Identify which cell holds the provided text, then report its (X, Y) central coordinate. 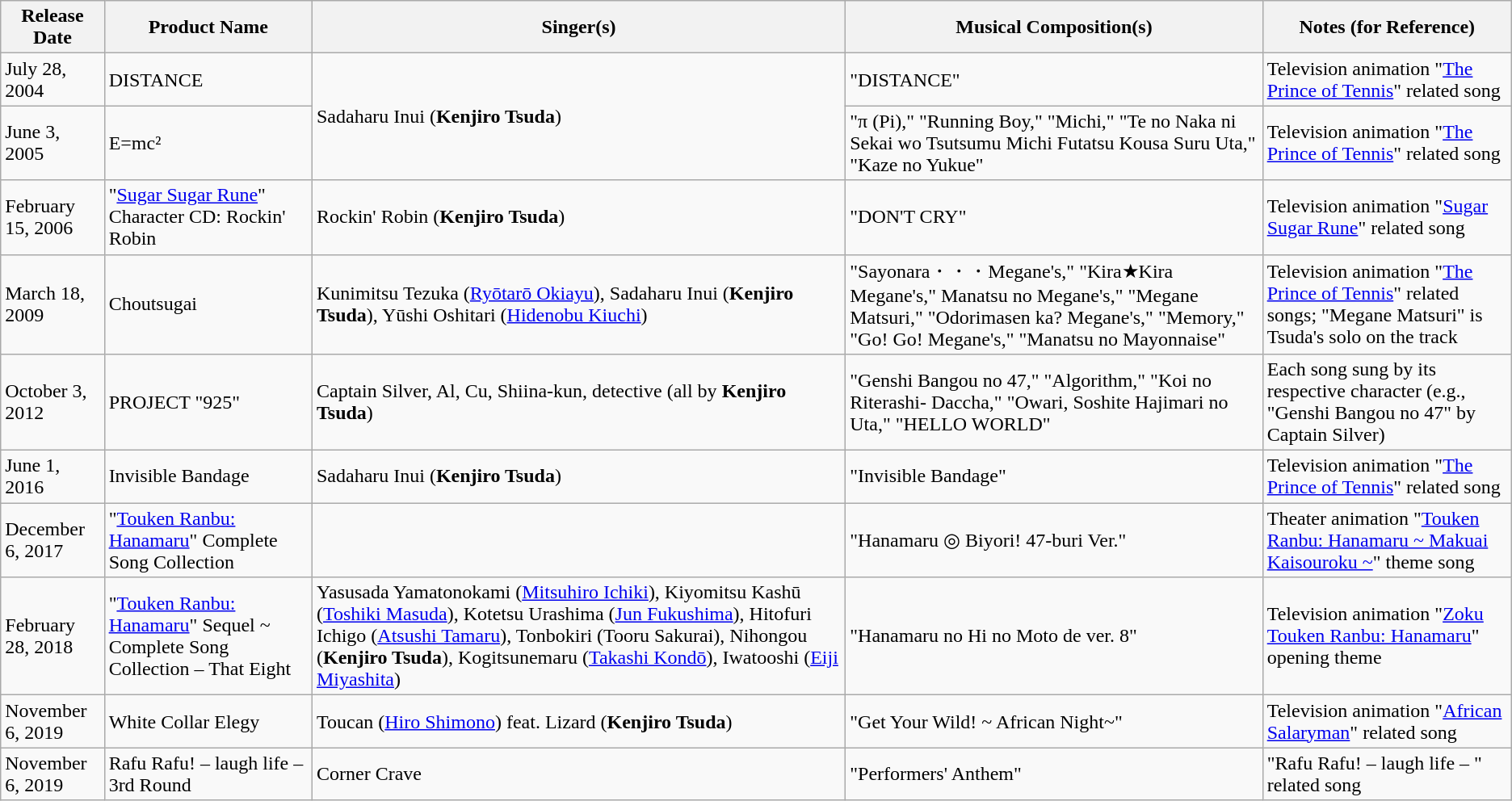
June 3, 2005 (52, 143)
December 6, 2017 (52, 540)
Toucan (Hiro Shimono) feat. Lizard (Kenjiro Tsuda) (578, 722)
Television animation "African Salaryman" related song (1387, 722)
Kunimitsu Tezuka (Ryōtarō Okiayu), Sadaharu Inui (Kenjiro Tsuda), Yūshi Oshitari (Hidenobu Kiuchi) (578, 304)
Television animation "Zoku Touken Ranbu: Hanamaru" opening theme (1387, 636)
Television animation "The Prince of Tennis" related songs; "Megane Matsuri" is Tsuda's solo on the track (1387, 304)
Product Name (208, 27)
Rockin' Robin (Kenjiro Tsuda) (578, 217)
Choutsugai (208, 304)
Theater animation "Touken Ranbu: Hanamaru ~ Makuai Kaisouroku ~" theme song (1387, 540)
June 1, 2016 (52, 476)
"Touken Ranbu: Hanamaru" Sequel ~ Complete Song Collection – That Eight (208, 636)
Each song sung by its respective character (e.g., "Genshi Bangou no 47" by Captain Silver) (1387, 402)
"Hanamaru no Hi no Moto de ver. 8" (1054, 636)
Notes (for Reference) (1387, 27)
Singer(s) (578, 27)
DISTANCE (208, 79)
"Hanamaru ◎ Biyori! 47-buri Ver." (1054, 540)
Television animation "Sugar Sugar Rune" related song (1387, 217)
Rafu Rafu! – laugh life – 3rd Round (208, 774)
"Touken Ranbu: Hanamaru" Complete Song Collection (208, 540)
White Collar Elegy (208, 722)
"π (Pi)," "Running Boy," "Michi," "Te no Naka ni Sekai wo Tsutsumu Michi Futatsu Kousa Suru Uta," "Kaze no Yukue" (1054, 143)
PROJECT "925" (208, 402)
"Performers' Anthem" (1054, 774)
"Genshi Bangou no 47," "Algorithm," "Koi no Riterashi- Daccha," "Owari, Soshite Hajimari no Uta," "HELLO WORLD" (1054, 402)
Corner Crave (578, 774)
February 15, 2006 (52, 217)
July 28, 2004 (52, 79)
February 28, 2018 (52, 636)
Release Date (52, 27)
"Sugar Sugar Rune" Character CD: Rockin' Robin (208, 217)
Musical Composition(s) (1054, 27)
E=mc² (208, 143)
Invisible Bandage (208, 476)
"Invisible Bandage" (1054, 476)
March 18, 2009 (52, 304)
"Rafu Rafu! – laugh life – " related song (1387, 774)
"DISTANCE" (1054, 79)
October 3, 2012 (52, 402)
Captain Silver, Al, Cu, Shiina-kun, detective (all by Kenjiro Tsuda) (578, 402)
"Get Your Wild! ~ African Night~" (1054, 722)
"DON'T CRY" (1054, 217)
